Pinpoint the cell where the given text exists, returning its [x, y] midpoint coordinate. 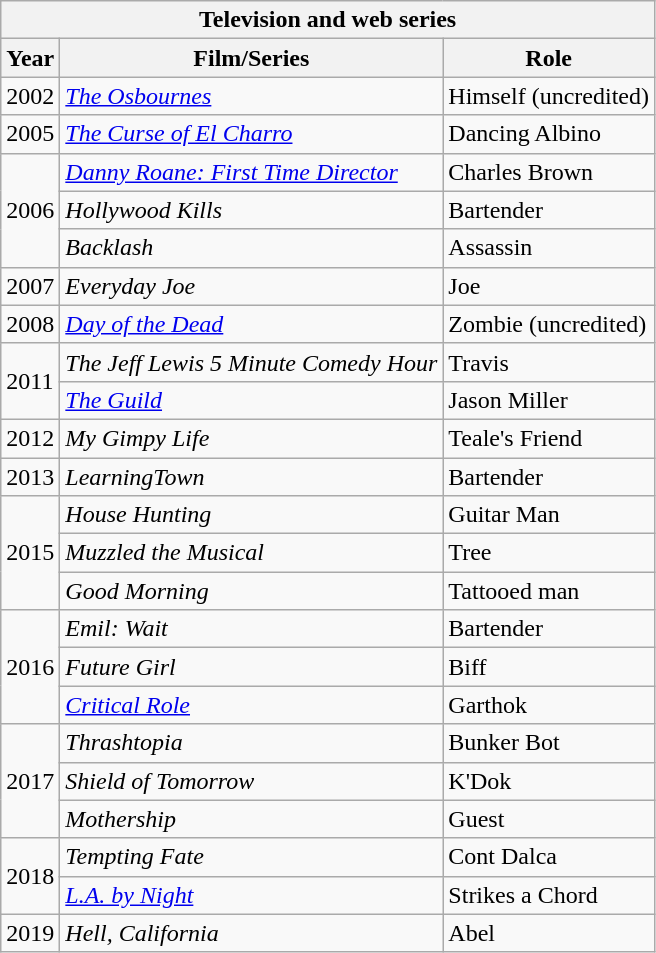
The Osbournes [252, 96]
Everyday Joe [252, 286]
Zombie (uncredited) [549, 324]
Future Girl [252, 667]
Guitar Man [549, 515]
Abel [549, 933]
Jason Miller [549, 400]
2017 [30, 781]
Shield of Tomorrow [252, 781]
The Guild [252, 400]
Strikes a Chord [549, 895]
Teale's Friend [549, 438]
Good Morning [252, 591]
K'Dok [549, 781]
Tattooed man [549, 591]
2007 [30, 286]
Critical Role [252, 705]
Bunker Bot [549, 743]
The Curse of El Charro [252, 134]
Travis [549, 362]
Day of the Dead [252, 324]
Role [549, 58]
Assassin [549, 248]
Biff [549, 667]
Tree [549, 553]
Garthok [549, 705]
2012 [30, 438]
2002 [30, 96]
Tempting Fate [252, 857]
Cont Dalca [549, 857]
The Jeff Lewis 5 Minute Comedy Hour [252, 362]
Mothership [252, 819]
2008 [30, 324]
Hollywood Kills [252, 210]
Himself (uncredited) [549, 96]
2005 [30, 134]
2006 [30, 210]
Joe [549, 286]
Film/Series [252, 58]
2011 [30, 381]
Muzzled the Musical [252, 553]
Danny Roane: First Time Director [252, 172]
Television and web series [328, 20]
Dancing Albino [549, 134]
Hell, California [252, 933]
LearningTown [252, 477]
Backlash [252, 248]
2015 [30, 553]
Thrashtopia [252, 743]
House Hunting [252, 515]
2013 [30, 477]
2019 [30, 933]
My Gimpy Life [252, 438]
Guest [549, 819]
2016 [30, 667]
2018 [30, 876]
Emil: Wait [252, 629]
Year [30, 58]
Charles Brown [549, 172]
L.A. by Night [252, 895]
